Find where the given text appears and provide that cell's center as [X, Y] coordinate. 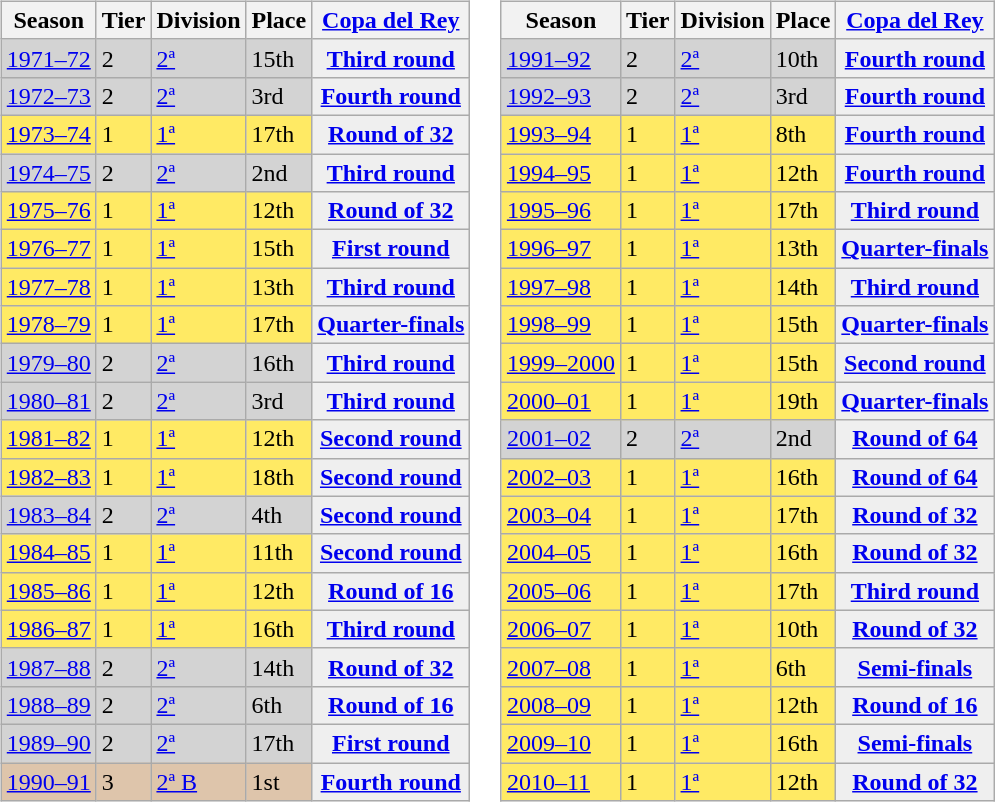
2009–10 [560, 743]
3 [124, 781]
2005–06 [560, 591]
1976–77 [48, 249]
2007–08 [560, 667]
1981–82 [48, 439]
1999–2000 [560, 363]
4th [279, 515]
1972–73 [48, 96]
1980–81 [48, 401]
2002–03 [560, 477]
1989–90 [48, 743]
1983–84 [48, 515]
2001–02 [560, 439]
1978–79 [48, 325]
1998–99 [560, 325]
1979–80 [48, 363]
1994–95 [560, 173]
19th [803, 401]
2010–11 [560, 781]
1996–97 [560, 249]
1984–85 [48, 553]
2008–09 [560, 705]
18th [279, 477]
1985–86 [48, 591]
1987–88 [48, 667]
1977–78 [48, 287]
1973–74 [48, 134]
1991–92 [560, 58]
1993–94 [560, 134]
1974–75 [48, 173]
2004–05 [560, 553]
1986–87 [48, 629]
1992–93 [560, 96]
1990–91 [48, 781]
2003–04 [560, 515]
2000–01 [560, 401]
1975–76 [48, 211]
1971–72 [48, 58]
1995–96 [560, 211]
1988–89 [48, 705]
1997–98 [560, 287]
1982–83 [48, 477]
2ª B [198, 781]
1st [279, 781]
11th [279, 553]
2006–07 [560, 629]
8th [803, 134]
